Provide the (X, Y) coordinate of the cell's center where the given text is located.  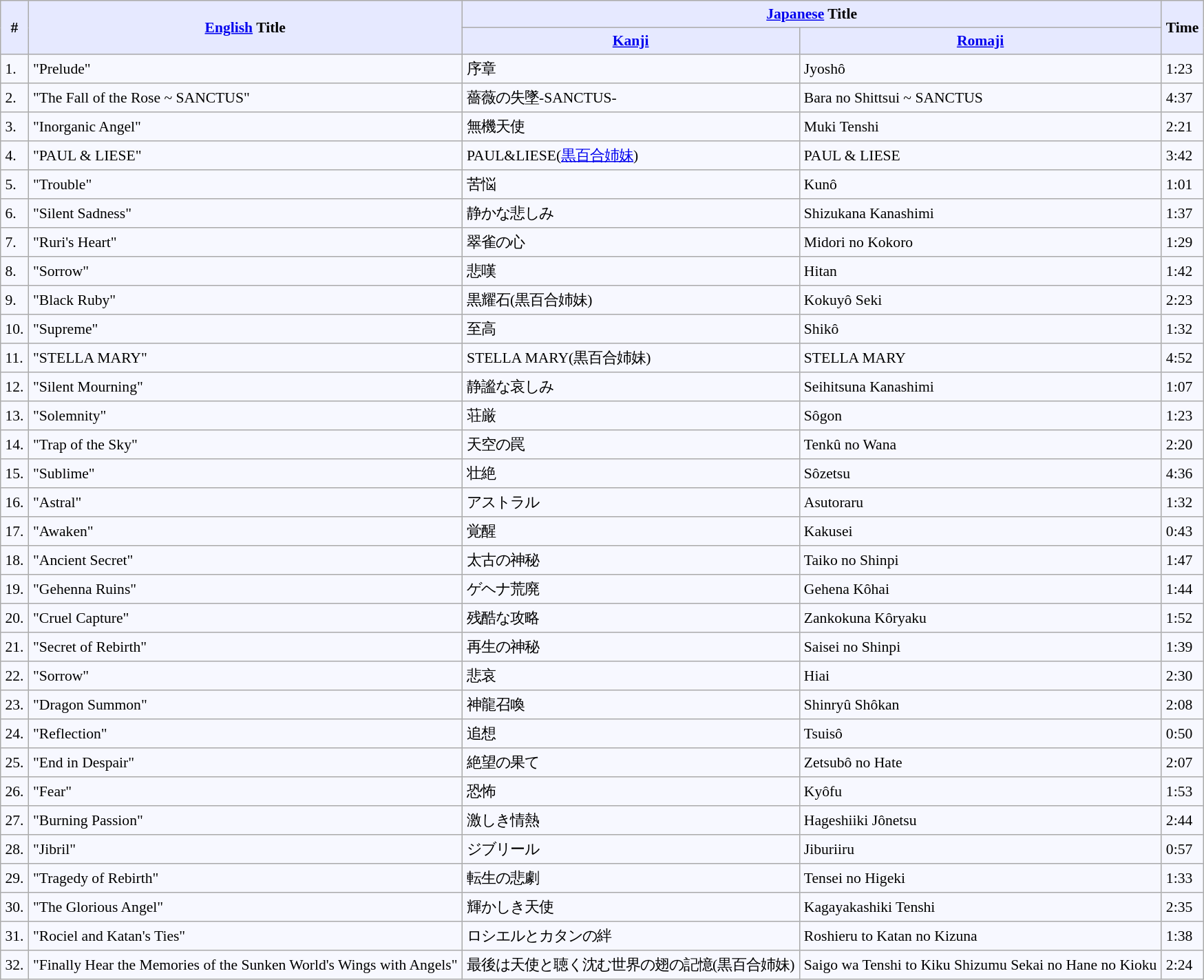
1. (14, 69)
2:23 (1183, 300)
10. (14, 329)
Jiburiiru (980, 849)
荘厳 (631, 416)
転生の悲劇 (631, 878)
1:42 (1183, 271)
"Inorganic Angel" (245, 127)
翠雀の心 (631, 242)
11. (14, 358)
4. (14, 156)
1:39 (1183, 647)
"Solemnity" (245, 416)
薔薇の失墜-SANCTUS- (631, 98)
"Rociel and Katan's Ties" (245, 936)
"Secret of Rebirth" (245, 647)
1:29 (1183, 242)
6. (14, 213)
壮絶 (631, 473)
ジブリール (631, 849)
STELLA MARY(黒百合姉妹) (631, 358)
Time (1183, 28)
太古の神秘 (631, 560)
恐怖 (631, 791)
1:44 (1183, 589)
Hiai (980, 676)
神龍召喚 (631, 705)
"STELLA MARY" (245, 358)
Kyôfu (980, 791)
覚醒 (631, 531)
28. (14, 849)
5. (14, 184)
7. (14, 242)
Shikô (980, 329)
"Reflection" (245, 734)
31. (14, 936)
Muki Tenshi (980, 127)
20. (14, 618)
Jyoshô (980, 69)
"Burning Passion" (245, 820)
30. (14, 907)
Sôgon (980, 416)
17. (14, 531)
4:36 (1183, 473)
25. (14, 763)
"Trouble" (245, 184)
Saigo wa Tenshi to Kiku Shizumu Sekai no Hane no Kioku (980, 965)
Kagayakashiki Tenshi (980, 907)
13. (14, 416)
Tenkû no Wana (980, 445)
"Astral" (245, 502)
27. (14, 820)
18. (14, 560)
# (14, 28)
アストラル (631, 502)
26. (14, 791)
"Trap of the Sky" (245, 445)
"Cruel Capture" (245, 618)
"PAUL & LIESE" (245, 156)
至高 (631, 329)
"The Fall of the Rose ~ SANCTUS" (245, 98)
Hageshiiki Jônetsu (980, 820)
最後は天使と聴く沈む世界の翅の記憶(黒百合姉妹) (631, 965)
16. (14, 502)
Tsuisô (980, 734)
"Supreme" (245, 329)
0:50 (1183, 734)
3. (14, 127)
Midori no Kokoro (980, 242)
3:42 (1183, 156)
追想 (631, 734)
Seihitsuna Kanashimi (980, 387)
"The Glorious Angel" (245, 907)
19. (14, 589)
"Ruri's Heart" (245, 242)
Tensei no Higeki (980, 878)
"Dragon Summon" (245, 705)
苦悩 (631, 184)
15. (14, 473)
"Ancient Secret" (245, 560)
PAUL&LIESE(黒百合姉妹) (631, 156)
Kunô (980, 184)
黒耀石(黒百合姉妹) (631, 300)
1:07 (1183, 387)
"End in Despair" (245, 763)
2:24 (1183, 965)
残酷な攻略 (631, 618)
絶望の果て (631, 763)
1:33 (1183, 878)
"Finally Hear the Memories of the Sunken World's Wings with Angels" (245, 965)
29. (14, 878)
2:21 (1183, 127)
Gehena Kôhai (980, 589)
悲哀 (631, 676)
2:07 (1183, 763)
1:47 (1183, 560)
1:37 (1183, 213)
"Silent Sadness" (245, 213)
12. (14, 387)
0:43 (1183, 531)
Zetsubô no Hate (980, 763)
9. (14, 300)
Japanese Title (812, 14)
Shizukana Kanashimi (980, 213)
"Fear" (245, 791)
23. (14, 705)
24. (14, 734)
静謐な哀しみ (631, 387)
1:52 (1183, 618)
序章 (631, 69)
0:57 (1183, 849)
4:52 (1183, 358)
ゲヘナ荒廃 (631, 589)
再生の神秘 (631, 647)
STELLA MARY (980, 358)
Kakusei (980, 531)
"Black Ruby" (245, 300)
Taiko no Shinpi (980, 560)
Sôzetsu (980, 473)
21. (14, 647)
"Jibril" (245, 849)
"Prelude" (245, 69)
Shinryû Shôkan (980, 705)
Romaji (980, 41)
2:20 (1183, 445)
Roshieru to Katan no Kizuna (980, 936)
"Silent Mourning" (245, 387)
2. (14, 98)
Saisei no Shinpi (980, 647)
輝かしき天使 (631, 907)
2:08 (1183, 705)
"Sublime" (245, 473)
Zankokuna Kôryaku (980, 618)
8. (14, 271)
Bara no Shittsui ~ SANCTUS (980, 98)
4:37 (1183, 98)
1:53 (1183, 791)
1:38 (1183, 936)
PAUL & LIESE (980, 156)
悲嘆 (631, 271)
静かな悲しみ (631, 213)
"Tragedy of Rebirth" (245, 878)
Hitan (980, 271)
無機天使 (631, 127)
2:35 (1183, 907)
"Gehenna Ruins" (245, 589)
Kokuyô Seki (980, 300)
"Awaken" (245, 531)
2:44 (1183, 820)
1:01 (1183, 184)
English Title (245, 28)
激しき情熱 (631, 820)
22. (14, 676)
Kanji (631, 41)
ロシエルとカタンの絆 (631, 936)
2:30 (1183, 676)
Asutoraru (980, 502)
32. (14, 965)
14. (14, 445)
天空の罠 (631, 445)
